Locate the cell with the specified text and output its (X, Y) center coordinate. 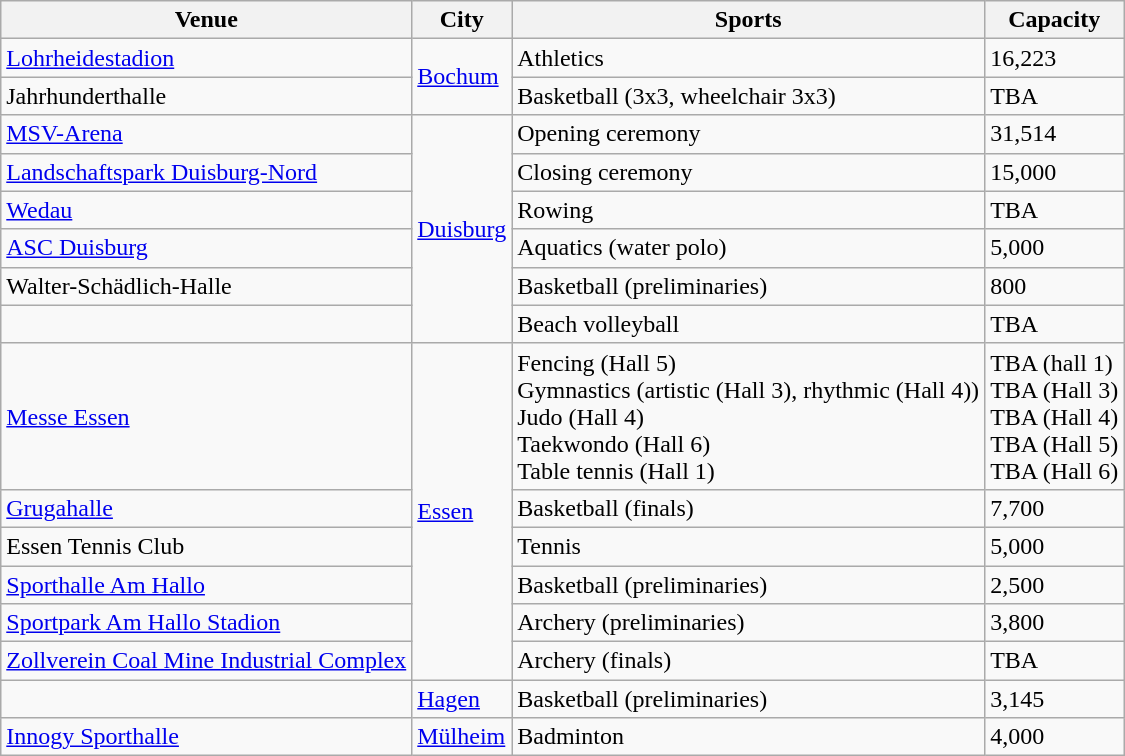
Sportpark Am Hallo Stadion (206, 623)
Duisburg (462, 229)
3,800 (1054, 623)
Essen Tennis Club (206, 546)
Grugahalle (206, 508)
Opening ceremony (748, 134)
Hagen (462, 699)
City (462, 20)
800 (1054, 286)
Lohrheidestadion (206, 58)
31,514 (1054, 134)
Athletics (748, 58)
Venue (206, 20)
MSV-Arena (206, 134)
Archery (finals) (748, 661)
15,000 (1054, 172)
Innogy Sporthalle (206, 737)
Archery (preliminaries) (748, 623)
7,700 (1054, 508)
TBA (hall 1)TBA (Hall 3)TBA (Hall 4)TBA (Hall 5)TBA (Hall 6) (1054, 416)
Wedau (206, 210)
3,145 (1054, 699)
Fencing (Hall 5)Gymnastics (artistic (Hall 3), rhythmic (Hall 4))Judo (Hall 4)Taekwondo (Hall 6)Table tennis (Hall 1) (748, 416)
ASC Duisburg (206, 248)
Jahrhunderthalle (206, 96)
Capacity (1054, 20)
Sporthalle Am Hallo (206, 585)
Rowing (748, 210)
Essen (462, 511)
Zollverein Coal Mine Industrial Complex (206, 661)
Walter-Schädlich-Halle (206, 286)
Sports (748, 20)
4,000 (1054, 737)
Basketball (3x3, wheelchair 3x3) (748, 96)
Badminton (748, 737)
Messe Essen (206, 416)
Basketball (finals) (748, 508)
Tennis (748, 546)
Aquatics (water polo) (748, 248)
2,500 (1054, 585)
Landschaftspark Duisburg-Nord (206, 172)
Closing ceremony (748, 172)
Beach volleyball (748, 324)
Bochum (462, 77)
16,223 (1054, 58)
Mülheim (462, 737)
